Output the [x, y] coordinate of the center of the cell containing the given text.  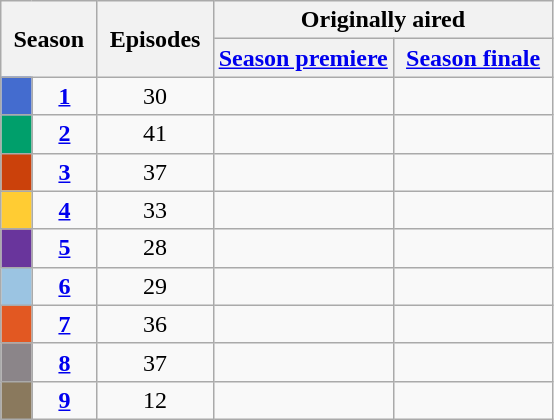
2 [64, 134]
8 [64, 362]
Episodes [155, 39]
41 [155, 134]
9 [64, 400]
Season finale [473, 58]
30 [155, 96]
7 [64, 324]
36 [155, 324]
4 [64, 210]
Originally aired [383, 20]
33 [155, 210]
Season premiere [303, 58]
12 [155, 400]
29 [155, 286]
1 [64, 96]
6 [64, 286]
3 [64, 172]
5 [64, 248]
28 [155, 248]
Season [49, 39]
